Return [X, Y] of the center of cell containing provided text 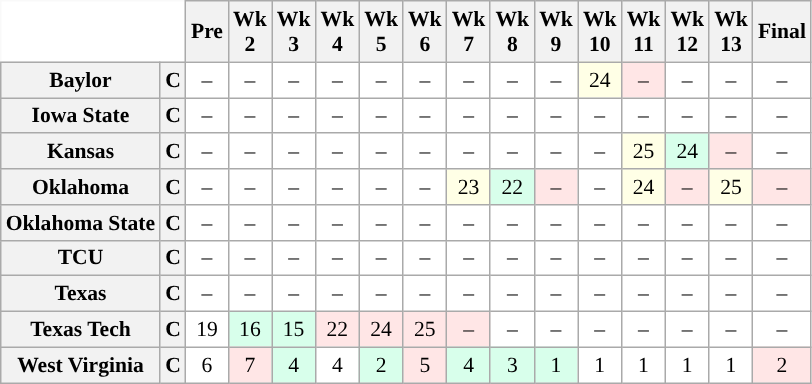
Wk3 [294, 32]
Baylor [80, 80]
6 [207, 365]
7 [250, 365]
Wk8 [512, 32]
Wk2 [250, 32]
23 [469, 187]
15 [294, 330]
Kansas [80, 152]
5 [425, 365]
Wk9 [556, 32]
Wk5 [381, 32]
16 [250, 330]
Iowa State [80, 116]
TCU [80, 258]
Texas Tech [80, 330]
19 [207, 330]
Wk13 [731, 32]
Oklahoma [80, 187]
Texas [80, 294]
Wk10 [600, 32]
3 [512, 365]
Wk4 [337, 32]
Wk12 [687, 32]
Oklahoma State [80, 223]
Wk11 [644, 32]
Final [782, 32]
Pre [207, 32]
Wk7 [469, 32]
West Virginia [80, 365]
Wk6 [425, 32]
